Return the [X, Y] coordinate for the center point of the cell that contains the specified text.  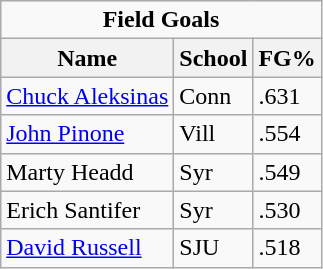
.554 [287, 134]
David Russell [88, 248]
School [214, 58]
Conn [214, 96]
.518 [287, 248]
Erich Santifer [88, 210]
Vill [214, 134]
.530 [287, 210]
Chuck Aleksinas [88, 96]
Field Goals [162, 20]
.549 [287, 172]
SJU [214, 248]
John Pinone [88, 134]
Marty Headd [88, 172]
FG% [287, 58]
Name [88, 58]
.631 [287, 96]
